Pinpoint the cell where the given text exists, returning its (X, Y) midpoint coordinate. 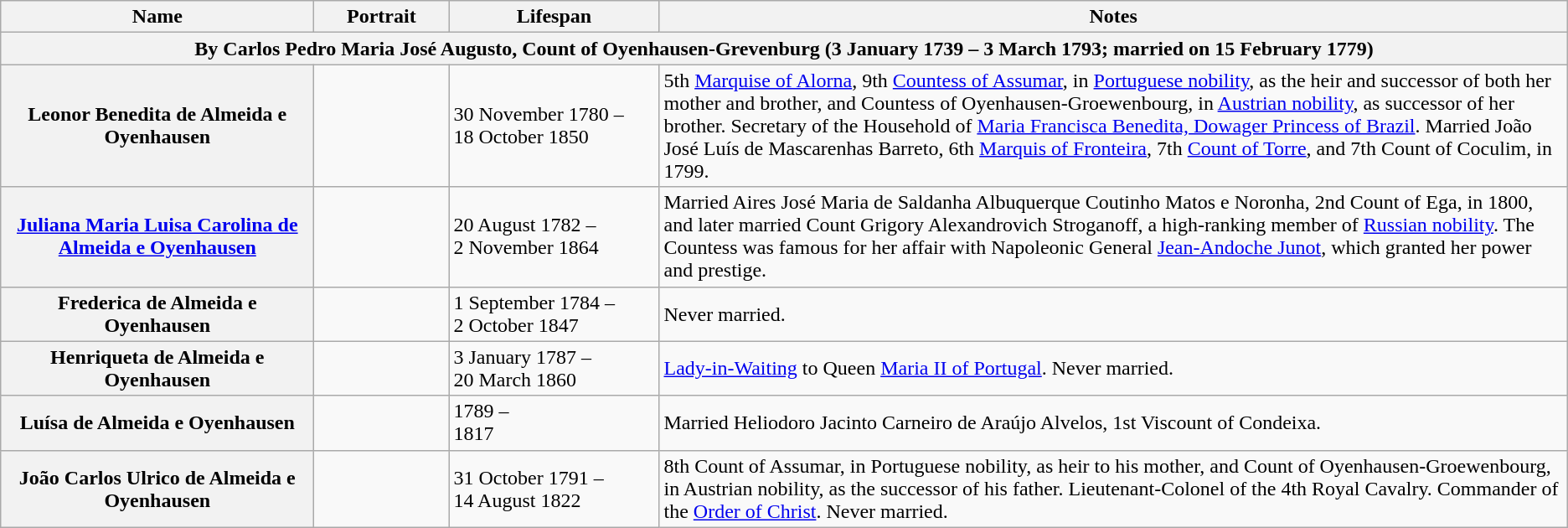
Portrait (382, 17)
20 August 1782 – 2 November 1864 (554, 236)
By Carlos Pedro Maria José Augusto, Count of Oyenhausen-Grevenburg (3 January 1739 – 3 March 1793; married on 15 February 1779) (784, 49)
Married Heliodoro Jacinto Carneiro de Araújo Alvelos, 1st Viscount of Condeixa. (1113, 422)
Lifespan (554, 17)
Frederica de Almeida e Oyenhausen (157, 313)
Juliana Maria Luisa Carolina de Almeida e Oyenhausen (157, 236)
31 October 1791 – 14 August 1822 (554, 489)
Leonor Benedita de Almeida e Oyenhausen (157, 126)
30 November 1780 – 18 October 1850 (554, 126)
Henriqueta de Almeida e Oyenhausen (157, 369)
Notes (1113, 17)
Lady-in-Waiting to Queen Maria II of Portugal. Never married. (1113, 369)
Never married. (1113, 313)
Luísa de Almeida e Oyenhausen (157, 422)
3 January 1787 – 20 March 1860 (554, 369)
1 September 1784 – 2 October 1847 (554, 313)
Name (157, 17)
João Carlos Ulrico de Almeida e Oyenhausen (157, 489)
1789 – 1817 (554, 422)
